Pinpoint the cell where the given text exists, returning its [X, Y] midpoint coordinate. 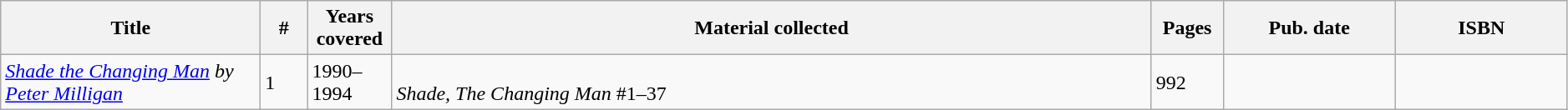
ISBN [1481, 28]
Years covered [349, 28]
1990–1994 [349, 82]
Shade the Changing Man by Peter Milligan [130, 82]
Material collected [772, 28]
1 [284, 82]
Title [130, 28]
992 [1187, 82]
# [284, 28]
Pages [1187, 28]
Shade, The Changing Man #1–37 [772, 82]
Pub. date [1309, 28]
